Output the (X, Y) coordinate of the center of the cell containing the given text.  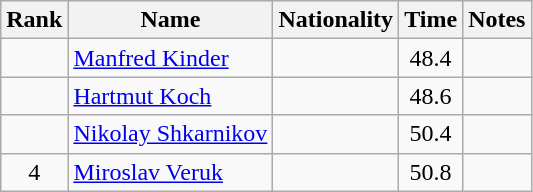
Nationality (336, 20)
48.4 (431, 58)
Rank (34, 20)
50.4 (431, 134)
48.6 (431, 96)
Time (431, 20)
Notes (497, 20)
50.8 (431, 172)
Nikolay Shkarnikov (170, 134)
4 (34, 172)
Miroslav Veruk (170, 172)
Name (170, 20)
Hartmut Koch (170, 96)
Manfred Kinder (170, 58)
